Detect which cell encompasses the target text, then output its (x, y) center coordinate. 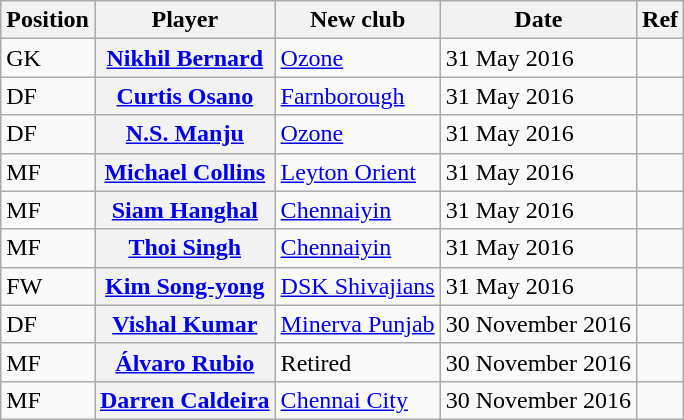
N.S. Manju (184, 134)
Darren Caldeira (184, 400)
Curtis Osano (184, 96)
Nikhil Bernard (184, 58)
Farnborough (358, 96)
Retired (358, 362)
New club (358, 20)
Álvaro Rubio (184, 362)
Thoi Singh (184, 248)
GK (48, 58)
Michael Collins (184, 172)
Siam Hanghal (184, 210)
Leyton Orient (358, 172)
Ref (660, 20)
FW (48, 286)
Vishal Kumar (184, 324)
Chennai City (358, 400)
Position (48, 20)
Player (184, 20)
Date (538, 20)
Minerva Punjab (358, 324)
Kim Song-yong (184, 286)
DSK Shivajians (358, 286)
